From the cell containing the given text, extract its center point as [x, y] coordinate. 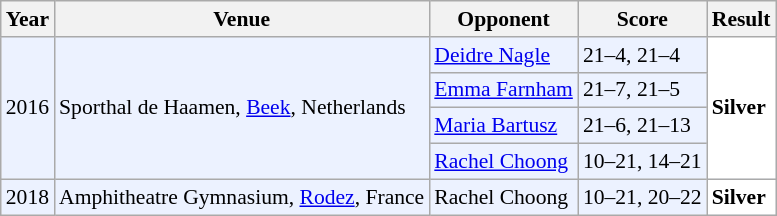
Amphitheatre Gymnasium, Rodez, France [242, 197]
Venue [242, 19]
Emma Farnham [504, 90]
Sporthal de Haamen, Beek, Netherlands [242, 108]
21–7, 21–5 [642, 90]
Maria Bartusz [504, 126]
Result [742, 19]
10–21, 14–21 [642, 162]
Year [28, 19]
2018 [28, 197]
10–21, 20–22 [642, 197]
Opponent [504, 19]
21–6, 21–13 [642, 126]
2016 [28, 108]
Score [642, 19]
21–4, 21–4 [642, 55]
Deidre Nagle [504, 55]
